Find where the given text appears and provide that cell's center as (X, Y) coordinate. 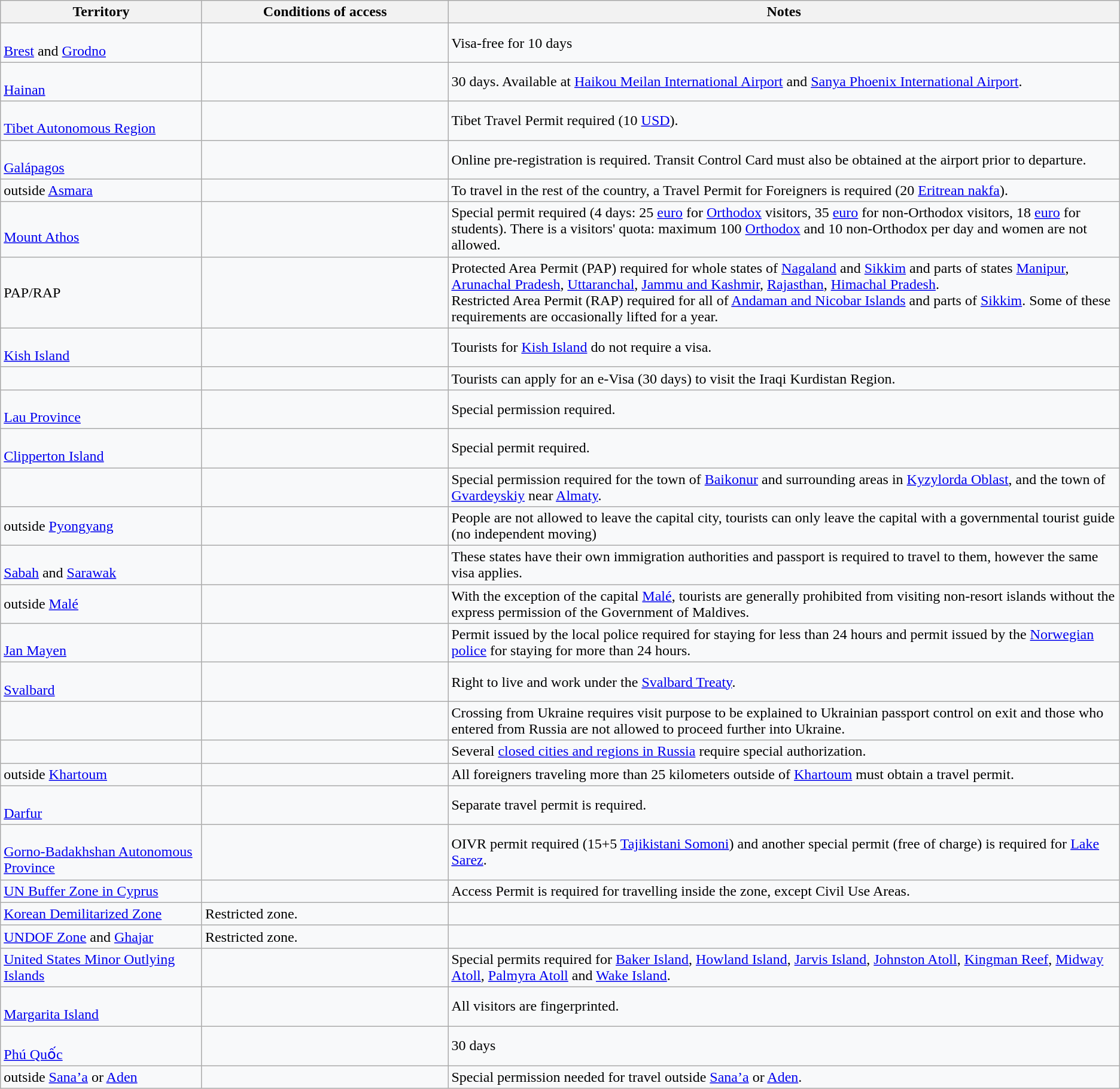
outside Asmara (102, 190)
Gorno-Badakhshan Autonomous Province (102, 852)
Conditions of access (324, 12)
These states have their own immigration authorities and passport is required to travel to them, however the same visa applies. (784, 565)
Several closed cities and regions in Russia require special authorization. (784, 752)
Access Permit is required for travelling inside the zone, except Civil Use Areas. (784, 891)
30 days (784, 1046)
UNDOF Zone and Ghajar (102, 936)
30 days. Available at Haikou Meilan International Airport and Sanya Phoenix International Airport. (784, 81)
Special permission required. (784, 409)
Lau Province (102, 409)
Territory (102, 12)
Darfur (102, 805)
PAP/RAP (102, 292)
Special permits required for Baker Island, Howland Island, Jarvis Island, Johnston Atoll, Kingman Reef, Midway Atoll, Palmyra Atoll and Wake Island. (784, 967)
UN Buffer Zone in Cyprus (102, 891)
Hainan (102, 81)
To travel in the rest of the country, a Travel Permit for Foreigners is required (20 Eritrean nakfa). (784, 190)
Tourists for Kish Island do not require a visa. (784, 347)
Korean Demilitarized Zone (102, 914)
Special permission required for the town of Baikonur and surrounding areas in Kyzylorda Oblast, and the town of Gvardeyskiy near Almaty. (784, 487)
Separate travel permit is required. (784, 805)
Tibet Autonomous Region (102, 121)
outside Malé (102, 604)
Special permission needed for travel outside Sana’a or Aden. (784, 1077)
outside Sana’a or Aden (102, 1077)
Tourists can apply for an e-Visa (30 days) to visit the Iraqi Kurdistan Region. (784, 378)
Margarita Island (102, 1006)
All foreigners traveling more than 25 kilometers outside of Khartoum must obtain a travel permit. (784, 774)
People are not allowed to leave the capital city, tourists can only leave the capital with a governmental tourist guide (no independent moving) (784, 527)
Special permit required. (784, 448)
OIVR permit required (15+5 Tajikistani Somoni) and another special permit (free of charge) is required for Lake Sarez. (784, 852)
All visitors are fingerprinted. (784, 1006)
Sabah and Sarawak (102, 565)
outside Pyongyang (102, 527)
Svalbard (102, 682)
Phú Quốc (102, 1046)
Visa-free for 10 days (784, 43)
United States Minor Outlying Islands (102, 967)
Kish Island (102, 347)
Notes (784, 12)
Jan Mayen (102, 643)
Tibet Travel Permit required (10 USD). (784, 121)
Online pre-registration is required. Transit Control Card must also be obtained at the airport prior to departure. (784, 159)
Clipperton Island (102, 448)
outside Khartoum (102, 774)
Brest and Grodno (102, 43)
Right to live and work under the Svalbard Treaty. (784, 682)
Galápagos (102, 159)
Mount Athos (102, 229)
